Search for the cell housing the specified text and yield its (x, y) center coordinate. 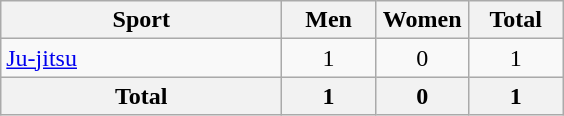
Sport (142, 20)
Men (329, 20)
Women (422, 20)
Ju-jitsu (142, 58)
